Capture the cell that displays the provided text and extract its [X, Y] central coordinate. 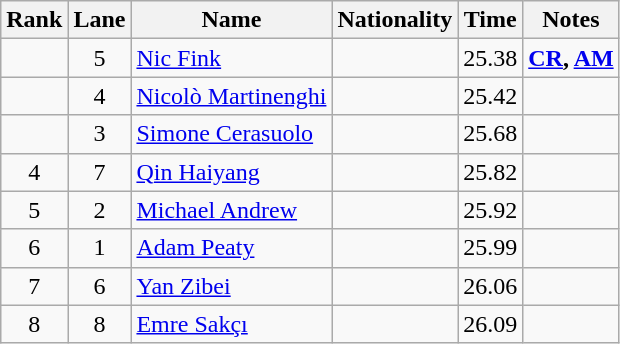
Lane [100, 20]
Nicolò Martinenghi [232, 96]
2 [100, 210]
Qin Haiyang [232, 172]
25.82 [490, 172]
Nationality [395, 20]
25.68 [490, 134]
Rank [34, 20]
Michael Andrew [232, 210]
25.42 [490, 96]
Adam Peaty [232, 248]
26.09 [490, 324]
Time [490, 20]
Notes [571, 20]
1 [100, 248]
Nic Fink [232, 58]
Yan Zibei [232, 286]
3 [100, 134]
25.99 [490, 248]
25.92 [490, 210]
25.38 [490, 58]
Name [232, 20]
Emre Sakçı [232, 324]
Simone Cerasuolo [232, 134]
26.06 [490, 286]
CR, AM [571, 58]
